Scan for the cell matching the given text and deliver its [x, y] coordinate at center. 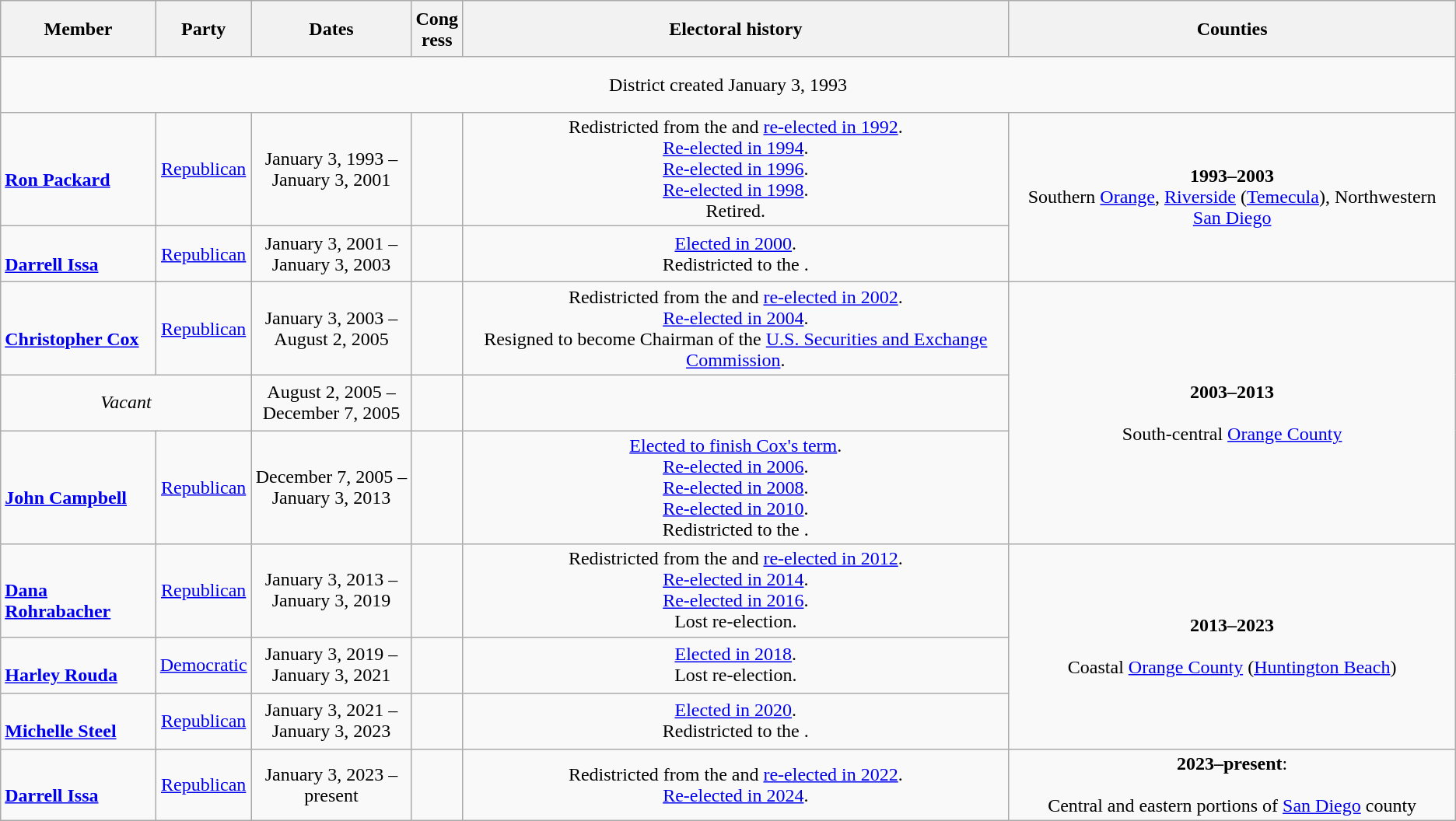
Elected to finish Cox's term.Re-elected in 2006.Re-elected in 2008.Re-elected in 2010.Redistricted to the . [736, 487]
Redistricted from the and re-elected in 2022.Re-elected in 2024. [736, 784]
Member [78, 29]
Democratic [204, 665]
Counties [1232, 29]
2003–2013South-central Orange County [1232, 414]
District created January 3, 1993 [728, 85]
Party [204, 29]
Electoral history [736, 29]
Elected in 2018.Lost re-election. [736, 665]
Dates [331, 29]
1993–2003Southern Orange, Riverside (Temecula), Northwestern San Diego [1232, 197]
January 3, 2013 –January 3, 2019 [331, 591]
August 2, 2005 –December 7, 2005 [331, 403]
Redistricted from the and re-elected in 2012.Re-elected in 2014.Re-elected in 2016.Lost re-election. [736, 591]
2023–present:Central and eastern portions of San Diego county [1232, 784]
January 3, 2003 –August 2, 2005 [331, 328]
Elected in 2020.Redistricted to the . [736, 721]
Redistricted from the and re-elected in 2002.Re-elected in 2004.Resigned to become Chairman of the U.S. Securities and Exchange Commission. [736, 328]
Elected in 2000.Redistricted to the . [736, 254]
2013–2023Coastal Orange County (Huntington Beach) [1232, 647]
John Campbell [78, 487]
January 3, 2001 –January 3, 2003 [331, 254]
December 7, 2005 –January 3, 2013 [331, 487]
Christopher Cox [78, 328]
Congress [437, 29]
January 3, 2021 – January 3, 2023 [331, 721]
Vacant [126, 403]
Redistricted from the and re-elected in 1992.Re-elected in 1994.Re-elected in 1996.Re-elected in 1998.Retired. [736, 169]
January 3, 1993 –January 3, 2001 [331, 169]
Harley Rouda [78, 665]
January 3, 2019 –January 3, 2021 [331, 665]
Ron Packard [78, 169]
January 3, 2023 –present [331, 784]
Dana Rohrabacher [78, 591]
Michelle Steel [78, 721]
